From the cell containing the given text, extract its center point as (x, y) coordinate. 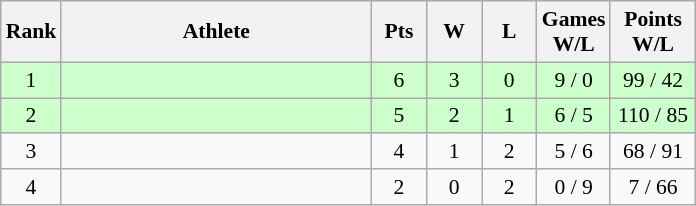
W (454, 32)
68 / 91 (652, 152)
L (510, 32)
0 / 9 (574, 187)
PointsW/L (652, 32)
Pts (398, 32)
6 (398, 80)
110 / 85 (652, 116)
Rank (32, 32)
Athlete (216, 32)
99 / 42 (652, 80)
7 / 66 (652, 187)
6 / 5 (574, 116)
9 / 0 (574, 80)
GamesW/L (574, 32)
5 / 6 (574, 152)
5 (398, 116)
